Find where the given text appears and provide that cell's center as [x, y] coordinate. 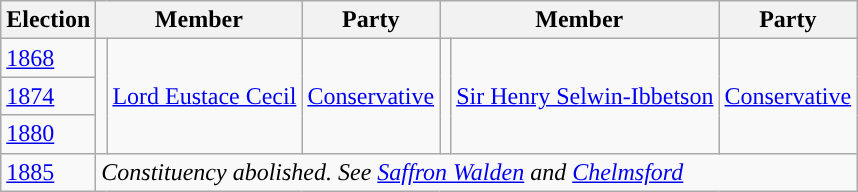
1880 [48, 134]
1885 [48, 172]
1868 [48, 58]
Sir Henry Selwin-Ibbetson [585, 96]
Lord Eustace Cecil [204, 96]
1874 [48, 96]
Constituency abolished. See Saffron Walden and Chelmsford [476, 172]
Election [48, 20]
